Return [X, Y] of the center of cell containing provided text 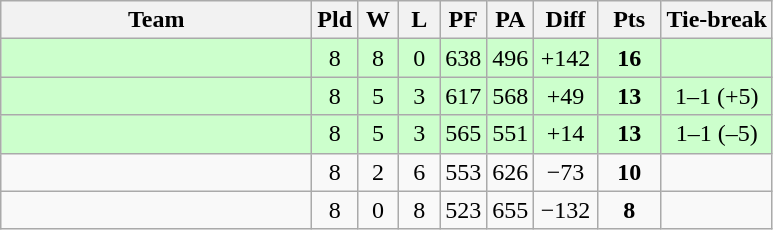
565 [464, 134]
Pts [629, 20]
496 [510, 58]
Pld [335, 20]
6 [420, 172]
Diff [566, 20]
617 [464, 96]
1–1 (+5) [717, 96]
L [420, 20]
626 [510, 172]
+142 [566, 58]
551 [510, 134]
523 [464, 210]
Tie-break [717, 20]
PF [464, 20]
655 [510, 210]
Team [156, 20]
+14 [566, 134]
2 [378, 172]
10 [629, 172]
1–1 (–5) [717, 134]
568 [510, 96]
638 [464, 58]
−132 [566, 210]
16 [629, 58]
W [378, 20]
553 [464, 172]
+49 [566, 96]
−73 [566, 172]
PA [510, 20]
